Pinpoint the cell where the given text exists, returning its [X, Y] midpoint coordinate. 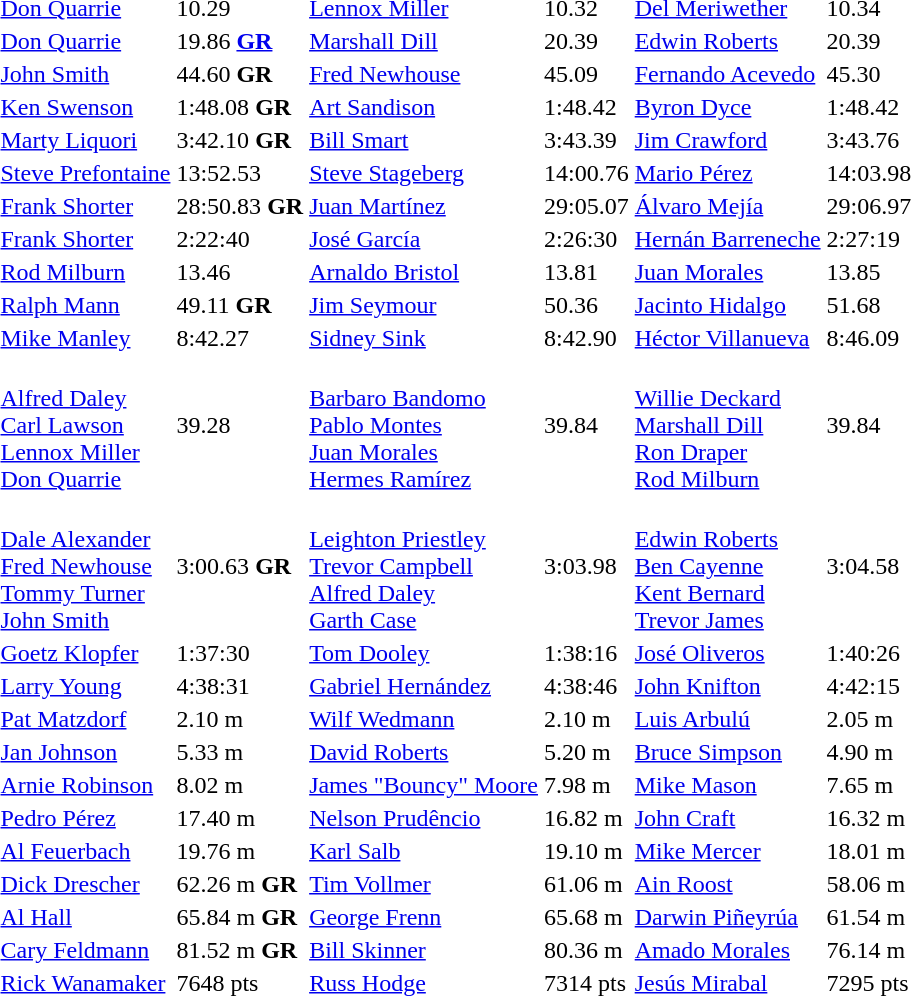
Marshall Dill [424, 41]
Barbaro BandomoPablo MontesJuan MoralesHermes Ramírez [424, 425]
Darwin Piñeyrúa [728, 917]
Héctor Villanueva [728, 338]
19.86 GR [240, 41]
45.09 [587, 74]
Steve Stageberg [424, 173]
Mike Mercer [728, 851]
14:00.76 [587, 173]
Tom Dooley [424, 653]
Luis Arbulú [728, 719]
Karl Salb [424, 851]
Fernando Acevedo [728, 74]
Bill Skinner [424, 950]
2:22:40 [240, 239]
Byron Dyce [728, 107]
8.02 m [240, 785]
5.33 m [240, 752]
Bruce Simpson [728, 752]
13.46 [240, 272]
José García [424, 239]
61.06 m [587, 884]
44.60 GR [240, 74]
7.98 m [587, 785]
George Frenn [424, 917]
Tim Vollmer [424, 884]
Jim Crawford [728, 140]
80.36 m [587, 950]
1:48.42 [587, 107]
81.52 m GR [240, 950]
2:26:30 [587, 239]
8:42.27 [240, 338]
Leighton PriestleyTrevor CampbellAlfred DaleyGarth Case [424, 566]
16.82 m [587, 818]
3:43.39 [587, 140]
65.68 m [587, 917]
4:38:46 [587, 686]
José Oliveros [728, 653]
Juan Martínez [424, 206]
Sidney Sink [424, 338]
Mike Mason [728, 785]
19.10 m [587, 851]
19.76 m [240, 851]
3:03.98 [587, 566]
Arnaldo Bristol [424, 272]
39.84 [587, 425]
John Craft [728, 818]
13:52.53 [240, 173]
20.39 [587, 41]
1:38:16 [587, 653]
John Knifton [728, 686]
3:00.63 GR [240, 566]
65.84 m GR [240, 917]
1:37:30 [240, 653]
Gabriel Hernández [424, 686]
Mario Pérez [728, 173]
8:42.90 [587, 338]
49.11 GR [240, 305]
50.36 [587, 305]
1:48.08 GR [240, 107]
Amado Morales [728, 950]
James "Bouncy" Moore [424, 785]
Fred Newhouse [424, 74]
4:38:31 [240, 686]
Juan Morales [728, 272]
Edwin RobertsBen CayenneKent BernardTrevor James [728, 566]
Wilf Wedmann [424, 719]
Art Sandison [424, 107]
Ain Roost [728, 884]
Nelson Prudêncio [424, 818]
Jacinto Hidalgo [728, 305]
David Roberts [424, 752]
Álvaro Mejía [728, 206]
3:42.10 GR [240, 140]
29:05.07 [587, 206]
39.28 [240, 425]
5.20 m [587, 752]
Jim Seymour [424, 305]
Edwin Roberts [728, 41]
17.40 m [240, 818]
13.81 [587, 272]
Bill Smart [424, 140]
28:50.83 GR [240, 206]
Willie DeckardMarshall DillRon DraperRod Milburn [728, 425]
Hernán Barreneche [728, 239]
62.26 m GR [240, 884]
